Output the [x, y] coordinate of the center of the cell containing the given text.  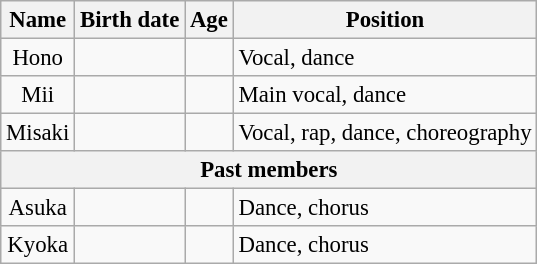
Hono [38, 58]
Vocal, dance [385, 58]
Name [38, 20]
Birth date [130, 20]
Position [385, 20]
Misaki [38, 133]
Asuka [38, 208]
Main vocal, dance [385, 95]
Age [210, 20]
Mii [38, 95]
Vocal, rap, dance, choreography [385, 133]
Kyoka [38, 245]
Past members [269, 170]
